Find where the given text appears and provide that cell's center as (x, y) coordinate. 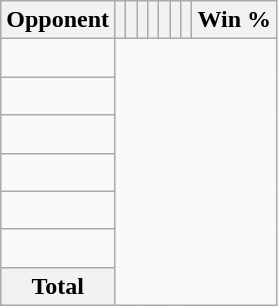
Total (58, 286)
Win % (234, 20)
Opponent (58, 20)
